Locate the cell with the specified text and output its [X, Y] center coordinate. 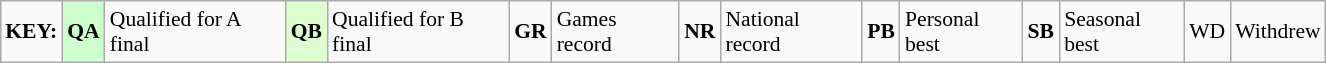
KEY: [31, 32]
GR [530, 32]
QA [84, 32]
QB [306, 32]
National record [791, 32]
Qualified for A final [196, 32]
SB [1042, 32]
WD [1207, 32]
NR [700, 32]
Games record [616, 32]
Personal best [962, 32]
PB [881, 32]
Seasonal best [1122, 32]
Withdrew [1278, 32]
Qualified for B final [418, 32]
